Identify which cell holds the provided text, then report its (x, y) central coordinate. 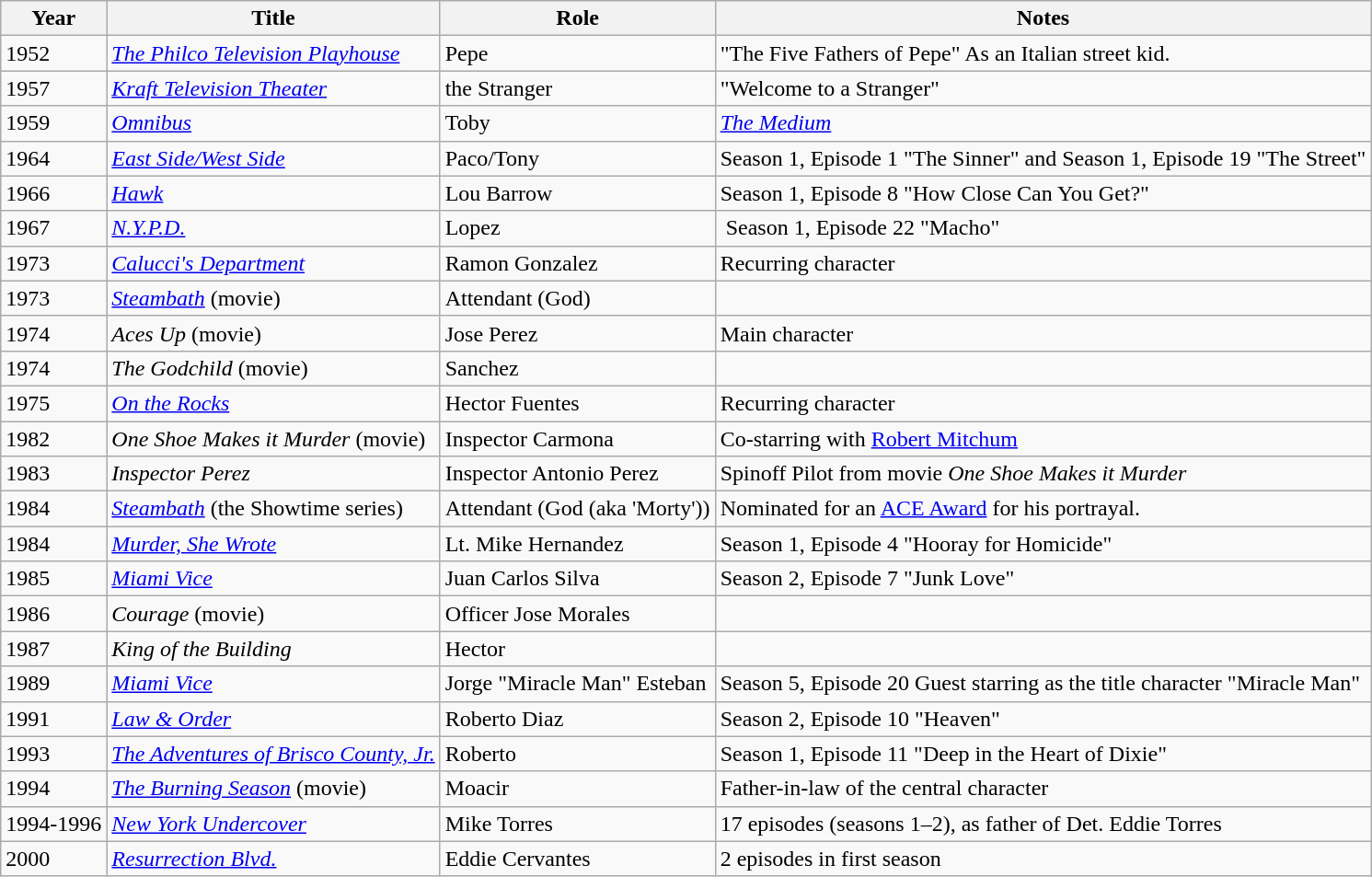
One Shoe Makes it Murder (movie) (273, 439)
1966 (53, 193)
Season 5, Episode 20 Guest starring as the title character "Miracle Man" (1043, 684)
New York Undercover (273, 824)
1959 (53, 123)
1964 (53, 158)
1987 (53, 649)
Lt. Mike Hernandez (578, 544)
Omnibus (273, 123)
Role (578, 18)
Season 1, Episode 1 "The Sinner" and Season 1, Episode 19 "The Street" (1043, 158)
On the Rocks (273, 403)
2 episodes in first season (1043, 859)
Hawk (273, 193)
1982 (53, 439)
"Welcome to a Stranger" (1043, 88)
Resurrection Blvd. (273, 859)
Paco/Tony (578, 158)
Hector Fuentes (578, 403)
Moacir (578, 789)
Roberto (578, 754)
1967 (53, 228)
The Medium (1043, 123)
"The Five Fathers of Pepe" As an Italian street kid. (1043, 53)
Officer Jose Morales (578, 614)
1989 (53, 684)
Attendant (God (aka 'Morty')) (578, 509)
Courage (movie) (273, 614)
Juan Carlos Silva (578, 579)
1993 (53, 754)
1994-1996 (53, 824)
Murder, She Wrote (273, 544)
Co-starring with Robert Mitchum (1043, 439)
The Godchild (movie) (273, 368)
Steambath (the Showtime series) (273, 509)
Year (53, 18)
1975 (53, 403)
The Burning Season (movie) (273, 789)
Hector (578, 649)
Lopez (578, 228)
Calucci's Department (273, 263)
Lou Barrow (578, 193)
1952 (53, 53)
Jorge "Miracle Man" Esteban (578, 684)
Inspector Carmona (578, 439)
2000 (53, 859)
Notes (1043, 18)
Law & Order (273, 719)
Main character (1043, 333)
Mike Torres (578, 824)
Season 1, Episode 4 "Hooray for Homicide" (1043, 544)
Nominated for an ACE Award for his portrayal. (1043, 509)
Spinoff Pilot from movie One Shoe Makes it Murder (1043, 474)
East Side/West Side (273, 158)
1991 (53, 719)
Title (273, 18)
Eddie Cervantes (578, 859)
Season 1, Episode 22 "Macho" (1043, 228)
Jose Perez (578, 333)
Ramon Gonzalez (578, 263)
Aces Up (movie) (273, 333)
17 episodes (seasons 1–2), as father of Det. Eddie Torres (1043, 824)
Inspector Antonio Perez (578, 474)
N.Y.P.D. (273, 228)
1983 (53, 474)
Season 2, Episode 7 "Junk Love" (1043, 579)
Season 1, Episode 11 "Deep in the Heart of Dixie" (1043, 754)
King of the Building (273, 649)
Roberto Diaz (578, 719)
Sanchez (578, 368)
The Philco Television Playhouse (273, 53)
the Stranger (578, 88)
Season 2, Episode 10 "Heaven" (1043, 719)
Steambath (movie) (273, 298)
1957 (53, 88)
Season 1, Episode 8 "How Close Can You Get?" (1043, 193)
Kraft Television Theater (273, 88)
Father-in-law of the central character (1043, 789)
Toby (578, 123)
1994 (53, 789)
Inspector Perez (273, 474)
1985 (53, 579)
Attendant (God) (578, 298)
1986 (53, 614)
The Adventures of Brisco County, Jr. (273, 754)
Pepe (578, 53)
